Provide the [X, Y] coordinate of the cell's center where the given text is located.  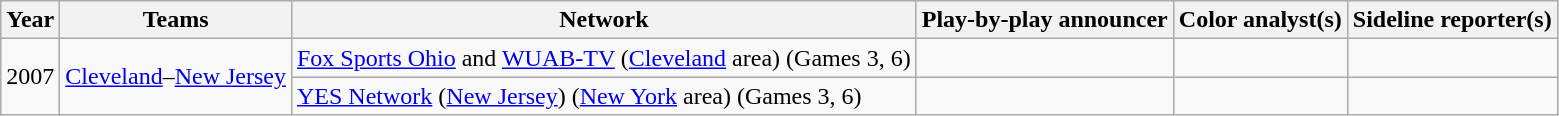
Fox Sports Ohio and WUAB-TV (Cleveland area) (Games 3, 6) [604, 58]
Color analyst(s) [1260, 20]
Sideline reporter(s) [1452, 20]
Teams [176, 20]
Play-by-play announcer [1044, 20]
2007 [30, 77]
Cleveland–New Jersey [176, 77]
Network [604, 20]
Year [30, 20]
YES Network (New Jersey) (New York area) (Games 3, 6) [604, 96]
